Search for the cell housing the specified text and yield its (x, y) center coordinate. 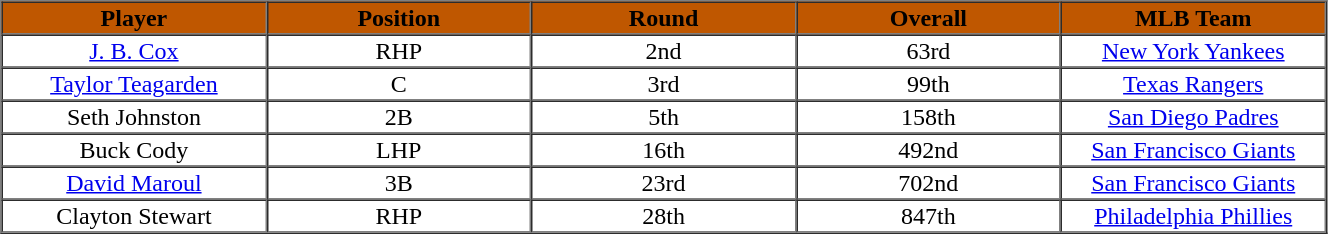
16th (664, 150)
2nd (664, 50)
MLB Team (1194, 18)
San Diego Padres (1194, 116)
Clayton Stewart (134, 216)
3rd (664, 84)
Philadelphia Phillies (1194, 216)
158th (928, 116)
Buck Cody (134, 150)
Position (398, 18)
99th (928, 84)
New York Yankees (1194, 50)
23rd (664, 182)
C (398, 84)
492nd (928, 150)
LHP (398, 150)
2B (398, 116)
63rd (928, 50)
Seth Johnston (134, 116)
847th (928, 216)
Round (664, 18)
702nd (928, 182)
28th (664, 216)
5th (664, 116)
J. B. Cox (134, 50)
Player (134, 18)
3B (398, 182)
Taylor Teagarden (134, 84)
Overall (928, 18)
David Maroul (134, 182)
Texas Rangers (1194, 84)
